Capture the cell that displays the provided text and extract its [x, y] central coordinate. 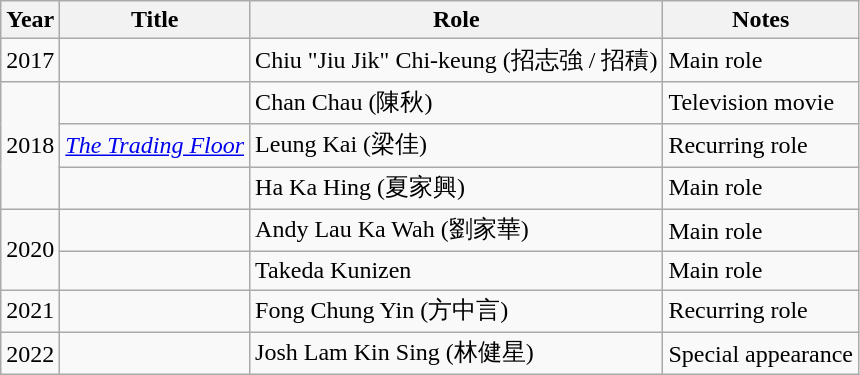
2017 [30, 60]
Special appearance [761, 354]
2018 [30, 145]
2020 [30, 250]
Leung Kai (梁佳) [456, 146]
2022 [30, 354]
Josh Lam Kin Sing (林健星) [456, 354]
Year [30, 20]
2021 [30, 312]
Notes [761, 20]
Ha Ka Hing (夏家興) [456, 188]
Chan Chau (陳秋) [456, 102]
Television movie [761, 102]
Chiu "Jiu Jik" Chi-keung (招志強 / 招積) [456, 60]
Fong Chung Yin (方中言) [456, 312]
Takeda Kunizen [456, 271]
The Trading Floor [155, 146]
Role [456, 20]
Title [155, 20]
Andy Lau Ka Wah (劉家華) [456, 230]
